Identify which cell holds the provided text, then report its (x, y) central coordinate. 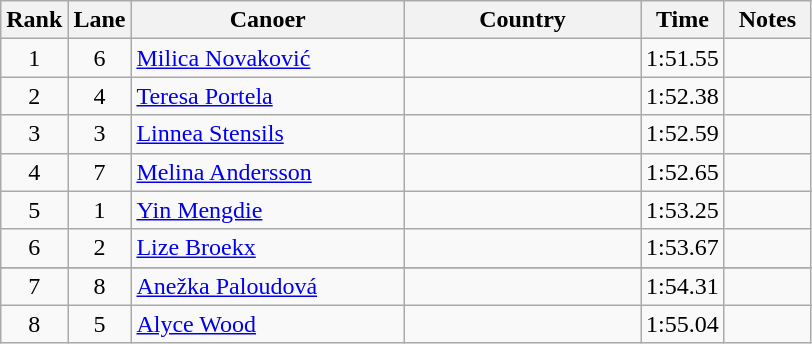
Time (683, 20)
1:53.67 (683, 248)
1:51.55 (683, 58)
1:55.04 (683, 324)
Teresa Portela (268, 96)
1:53.25 (683, 210)
Milica Novaković (268, 58)
Notes (767, 20)
Lize Broekx (268, 248)
1:54.31 (683, 286)
Anežka Paloudová (268, 286)
1:52.38 (683, 96)
Rank (34, 20)
Alyce Wood (268, 324)
Melina Andersson (268, 172)
1:52.65 (683, 172)
Yin Mengdie (268, 210)
Canoer (268, 20)
Lane (100, 20)
Country (522, 20)
1:52.59 (683, 134)
Linnea Stensils (268, 134)
